Return (X, Y) of the center of cell containing provided text 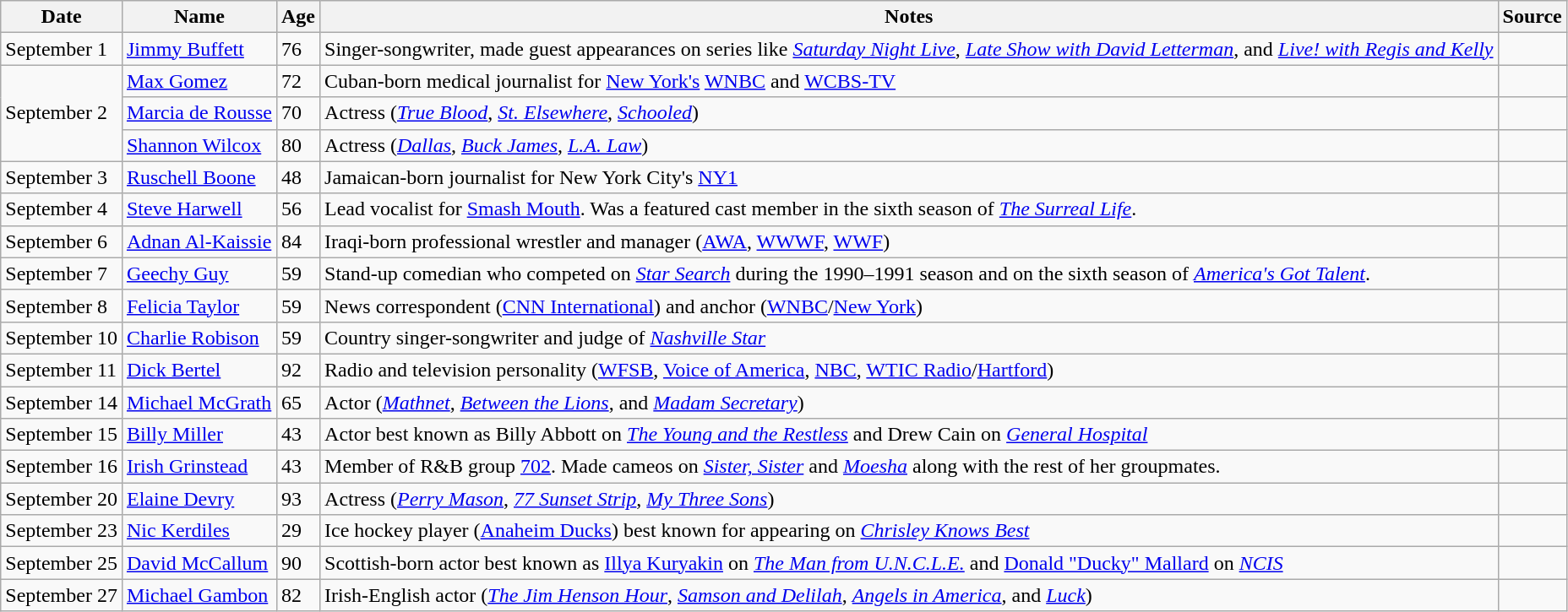
Radio and television personality (WFSB, Voice of America, NBC, WTIC Radio/Hartford) (909, 370)
93 (297, 499)
Singer-songwriter, made guest appearances on series like Saturday Night Live, Late Show with David Letterman, and Live! with Regis and Kelly (909, 49)
Lead vocalist for Smash Mouth. Was a featured cast member in the sixth season of The Surreal Life. (909, 209)
Max Gomez (199, 81)
76 (297, 49)
Irish-English actor (The Jim Henson Hour, Samson and Delilah, Angels in America, and Luck) (909, 595)
56 (297, 209)
70 (297, 113)
Nic Kerdiles (199, 531)
90 (297, 563)
Irish Grinstead (199, 467)
September 23 (62, 531)
Shannon Wilcox (199, 145)
Actor (Mathnet, Between the Lions, and Madam Secretary) (909, 403)
Charlie Robison (199, 338)
September 2 (62, 113)
David McCallum (199, 563)
Felicia Taylor (199, 306)
Marcia de Rousse (199, 113)
September 10 (62, 338)
September 20 (62, 499)
29 (297, 531)
September 6 (62, 241)
82 (297, 595)
Jimmy Buffett (199, 49)
Ruschell Boone (199, 177)
Geechy Guy (199, 274)
Billy Miller (199, 435)
Actor best known as Billy Abbott on The Young and the Restless and Drew Cain on General Hospital (909, 435)
48 (297, 177)
Michael Gambon (199, 595)
September 4 (62, 209)
Actress (Perry Mason, 77 Sunset Strip, My Three Sons) (909, 499)
September 15 (62, 435)
Steve Harwell (199, 209)
September 1 (62, 49)
September 16 (62, 467)
Age (297, 17)
Elaine Devry (199, 499)
Michael McGrath (199, 403)
84 (297, 241)
September 25 (62, 563)
Stand-up comedian who competed on Star Search during the 1990–1991 season and on the sixth season of America's Got Talent. (909, 274)
Iraqi-born professional wrestler and manager (AWA, WWWF, WWF) (909, 241)
September 8 (62, 306)
92 (297, 370)
September 27 (62, 595)
Jamaican-born journalist for New York City's NY1 (909, 177)
Country singer-songwriter and judge of Nashville Star (909, 338)
Member of R&B group 702. Made cameos on Sister, Sister and Moesha along with the rest of her groupmates. (909, 467)
September 3 (62, 177)
80 (297, 145)
Source (1533, 17)
Adnan Al-Kaissie (199, 241)
72 (297, 81)
Actress (True Blood, St. Elsewhere, Schooled) (909, 113)
Cuban-born medical journalist for New York's WNBC and WCBS-TV (909, 81)
September 11 (62, 370)
Date (62, 17)
Notes (909, 17)
September 14 (62, 403)
Ice hockey player (Anaheim Ducks) best known for appearing on Chrisley Knows Best (909, 531)
Name (199, 17)
September 7 (62, 274)
Dick Bertel (199, 370)
News correspondent (CNN International) and anchor (WNBC/New York) (909, 306)
65 (297, 403)
Scottish-born actor best known as Illya Kuryakin on The Man from U.N.C.L.E. and Donald "Ducky" Mallard on NCIS (909, 563)
Actress (Dallas, Buck James, L.A. Law) (909, 145)
